Return the [x, y] coordinate for the center point of the cell that contains the specified text.  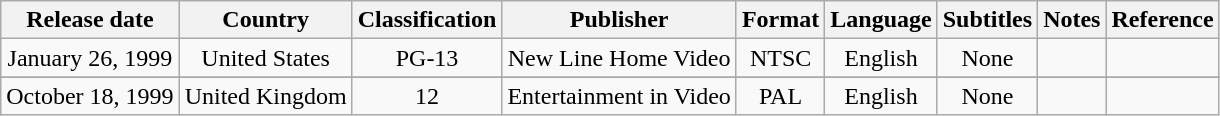
Release date [90, 20]
United States [266, 58]
Entertainment in Video [619, 96]
Reference [1162, 20]
October 18, 1999 [90, 96]
PG-13 [427, 58]
Format [780, 20]
Language [881, 20]
Classification [427, 20]
Country [266, 20]
PAL [780, 96]
Publisher [619, 20]
Notes [1072, 20]
Subtitles [987, 20]
NTSC [780, 58]
January 26, 1999 [90, 58]
12 [427, 96]
New Line Home Video [619, 58]
United Kingdom [266, 96]
